Return the (X, Y) coordinate for the center point of the cell that contains the specified text.  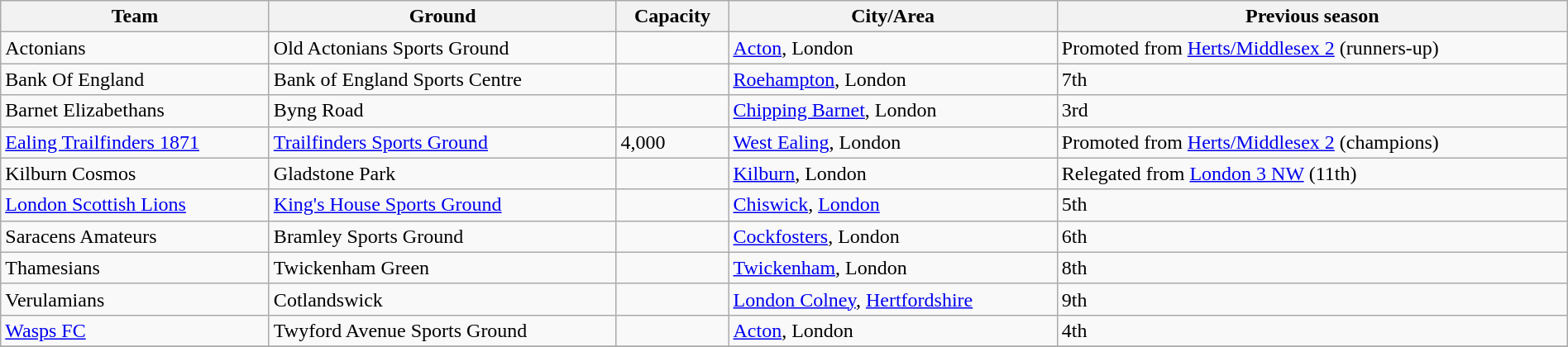
Old Actonians Sports Ground (442, 48)
Ealing Trailfinders 1871 (136, 142)
Roehampton, London (893, 79)
4th (1312, 330)
5th (1312, 205)
London Colney, Hertfordshire (893, 299)
King's House Sports Ground (442, 205)
City/Area (893, 17)
Byng Road (442, 111)
Relegated from London 3 NW (11th) (1312, 173)
Kilburn, London (893, 173)
Actonians (136, 48)
7th (1312, 79)
Twickenham, London (893, 268)
Bank of England Sports Centre (442, 79)
Kilburn Cosmos (136, 173)
Wasps FC (136, 330)
6th (1312, 236)
London Scottish Lions (136, 205)
Bank Of England (136, 79)
Chipping Barnet, London (893, 111)
Promoted from Herts/Middlesex 2 (runners-up) (1312, 48)
Twickenham Green (442, 268)
Trailfinders Sports Ground (442, 142)
Ground (442, 17)
Barnet Elizabethans (136, 111)
West Ealing, London (893, 142)
Previous season (1312, 17)
Saracens Amateurs (136, 236)
Verulamians (136, 299)
Cotlandswick (442, 299)
9th (1312, 299)
4,000 (672, 142)
8th (1312, 268)
Thamesians (136, 268)
Promoted from Herts/Middlesex 2 (champions) (1312, 142)
Capacity (672, 17)
Chiswick, London (893, 205)
Twyford Avenue Sports Ground (442, 330)
3rd (1312, 111)
Bramley Sports Ground (442, 236)
Cockfosters, London (893, 236)
Gladstone Park (442, 173)
Team (136, 17)
